Search for the cell housing the specified text and yield its [x, y] center coordinate. 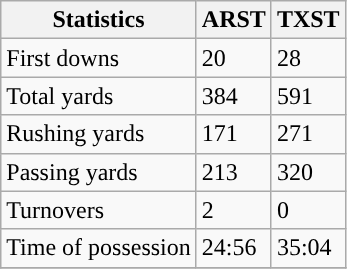
2 [234, 210]
591 [308, 96]
Turnovers [99, 210]
Passing yards [99, 172]
24:56 [234, 248]
213 [234, 172]
0 [308, 210]
384 [234, 96]
320 [308, 172]
271 [308, 134]
Statistics [99, 20]
Time of possession [99, 248]
20 [234, 58]
171 [234, 134]
Total yards [99, 96]
35:04 [308, 248]
28 [308, 58]
ARST [234, 20]
First downs [99, 58]
TXST [308, 20]
Rushing yards [99, 134]
